From the cell containing the given text, extract its center point as [x, y] coordinate. 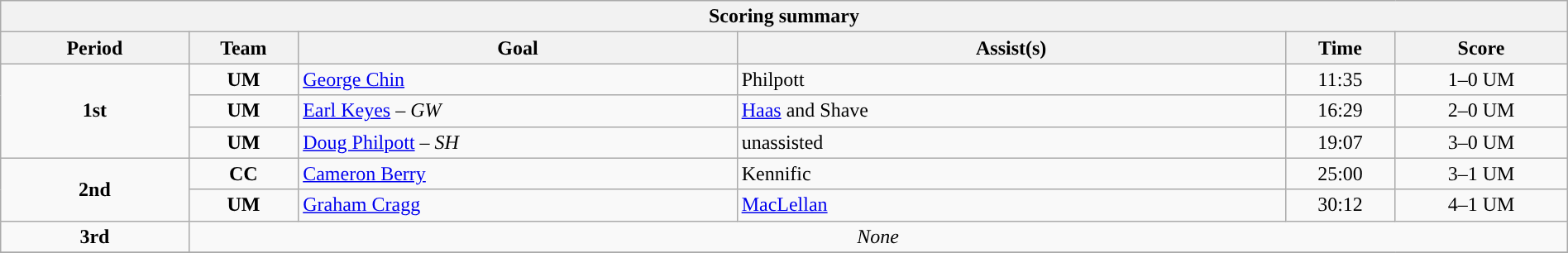
Score [1481, 48]
Cameron Berry [518, 174]
Assist(s) [1011, 48]
Philpott [1011, 79]
2–0 UM [1481, 111]
3–1 UM [1481, 174]
25:00 [1340, 174]
Graham Cragg [518, 205]
unassisted [1011, 142]
3rd [94, 236]
Goal [518, 48]
1–0 UM [1481, 79]
30:12 [1340, 205]
None [878, 236]
Earl Keyes – GW [518, 111]
11:35 [1340, 79]
Time [1340, 48]
Doug Philpott – SH [518, 142]
Team [243, 48]
4–1 UM [1481, 205]
Haas and Shave [1011, 111]
Period [94, 48]
16:29 [1340, 111]
CC [243, 174]
Scoring summary [784, 17]
2nd [94, 189]
Kennific [1011, 174]
George Chin [518, 79]
1st [94, 111]
3–0 UM [1481, 142]
MacLellan [1011, 205]
19:07 [1340, 142]
